Scan for the cell matching the given text and deliver its [X, Y] coordinate at center. 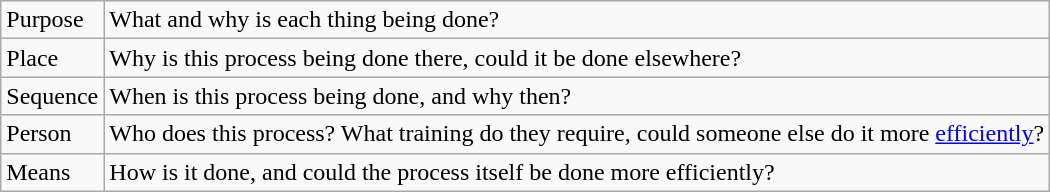
Person [52, 134]
Why is this process being done there, could it be done elsewhere? [577, 58]
Place [52, 58]
How is it done, and could the process itself be done more efficiently? [577, 172]
When is this process being done, and why then? [577, 96]
Purpose [52, 20]
Means [52, 172]
Who does this process? What training do they require, could someone else do it more efficiently? [577, 134]
What and why is each thing being done? [577, 20]
Sequence [52, 96]
